Return [x, y] of the center of cell containing provided text 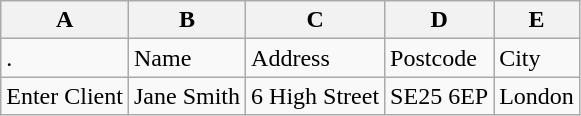
SE25 6EP [440, 96]
E [537, 20]
B [186, 20]
City [537, 58]
Enter Client [65, 96]
Name [186, 58]
C [316, 20]
D [440, 20]
Postcode [440, 58]
A [65, 20]
Jane Smith [186, 96]
. [65, 58]
London [537, 96]
6 High Street [316, 96]
Address [316, 58]
